Search for the cell housing the specified text and yield its [x, y] center coordinate. 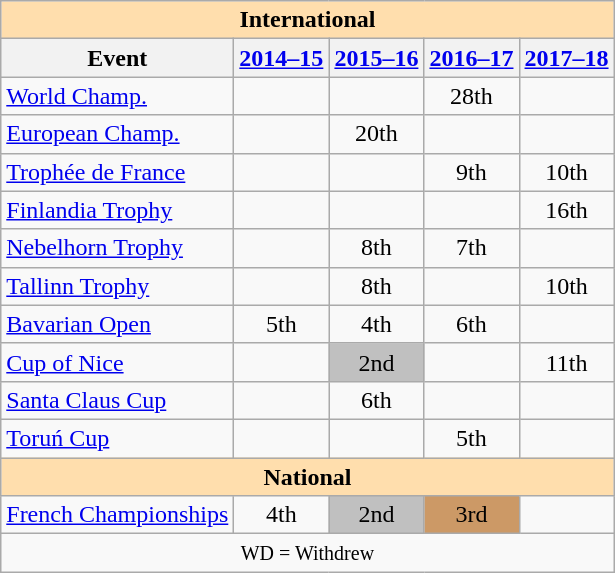
WD = Withdrew [308, 553]
National [308, 477]
European Champ. [118, 134]
Santa Claus Cup [118, 400]
Toruń Cup [118, 438]
2017–18 [566, 58]
2016–17 [472, 58]
2014–15 [282, 58]
7th [472, 248]
World Champ. [118, 96]
French Championships [118, 515]
20th [376, 134]
16th [566, 210]
11th [566, 362]
International [308, 20]
Finlandia Trophy [118, 210]
Trophée de France [118, 172]
28th [472, 96]
3rd [472, 515]
9th [472, 172]
2015–16 [376, 58]
Tallinn Trophy [118, 286]
Cup of Nice [118, 362]
Nebelhorn Trophy [118, 248]
Bavarian Open [118, 324]
Event [118, 58]
